Locate the cell with the specified text and output its [x, y] center coordinate. 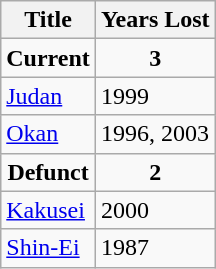
Defunct [48, 172]
1999 [155, 96]
1987 [155, 248]
Judan [48, 96]
3 [155, 58]
Years Lost [155, 20]
Title [48, 20]
2 [155, 172]
Kakusei [48, 210]
1996, 2003 [155, 134]
Okan [48, 134]
Shin-Ei [48, 248]
2000 [155, 210]
Current [48, 58]
